Determine the [x, y] coordinate at the center of the cell enclosing the given text.  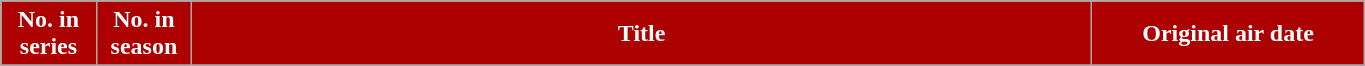
Original air date [1228, 34]
No. inseason [144, 34]
No. inseries [48, 34]
Title [642, 34]
